Determine the (X, Y) coordinate at the center of the cell enclosing the given text.  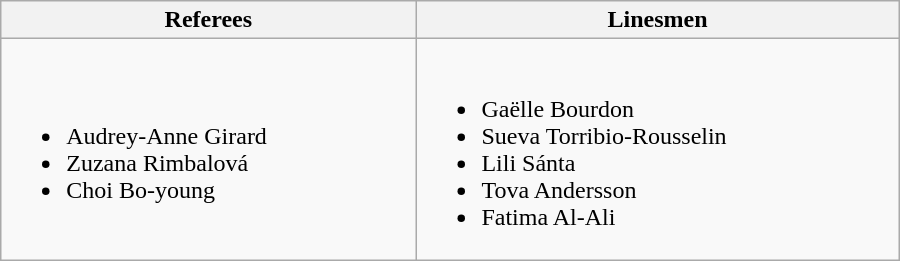
Referees (208, 20)
Audrey-Anne Girard Zuzana Rimbalová Choi Bo-young (208, 150)
Gaëlle Bourdon Sueva Torribio-Rousselin Lili Sánta Tova Andersson Fatima Al-Ali (658, 150)
Linesmen (658, 20)
